Scan for the cell matching the given text and deliver its [X, Y] coordinate at center. 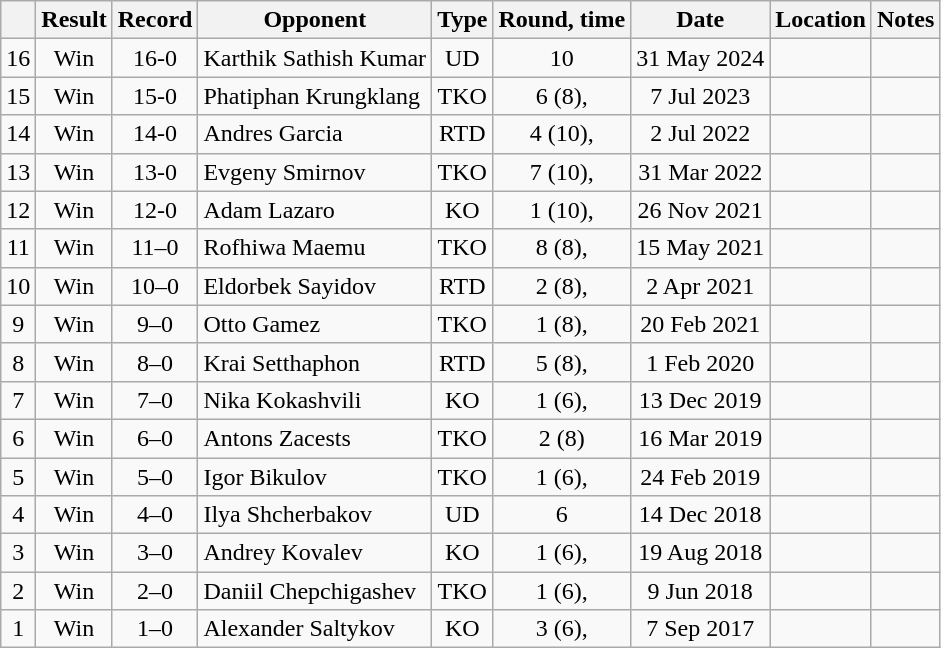
3 [18, 553]
26 Nov 2021 [700, 210]
20 Feb 2021 [700, 324]
1 (10), [562, 210]
Location [821, 20]
15 [18, 96]
19 Aug 2018 [700, 553]
7 [18, 400]
13-0 [155, 172]
Andres Garcia [315, 134]
16 [18, 58]
7 (10), [562, 172]
Karthik Sathish Kumar [315, 58]
7 Jul 2023 [700, 96]
5 (8), [562, 362]
4–0 [155, 515]
Type [462, 20]
12 [18, 210]
Opponent [315, 20]
2 (8) [562, 438]
15-0 [155, 96]
Result [74, 20]
2 (8), [562, 286]
1 [18, 629]
10–0 [155, 286]
5 [18, 477]
11–0 [155, 248]
Adam Lazaro [315, 210]
2–0 [155, 591]
15 May 2021 [700, 248]
Ilya Shcherbakov [315, 515]
8 (8), [562, 248]
Krai Setthaphon [315, 362]
13 [18, 172]
6 (8), [562, 96]
2 [18, 591]
Date [700, 20]
Phatiphan Krungklang [315, 96]
Round, time [562, 20]
14 Dec 2018 [700, 515]
16 Mar 2019 [700, 438]
1 Feb 2020 [700, 362]
8–0 [155, 362]
14 [18, 134]
Alexander Saltykov [315, 629]
3–0 [155, 553]
4 (10), [562, 134]
Eldorbek Sayidov [315, 286]
Andrey Kovalev [315, 553]
11 [18, 248]
Record [155, 20]
2 Apr 2021 [700, 286]
5–0 [155, 477]
Notes [905, 20]
Otto Gamez [315, 324]
24 Feb 2019 [700, 477]
9 Jun 2018 [700, 591]
2 Jul 2022 [700, 134]
16-0 [155, 58]
14-0 [155, 134]
1 (8), [562, 324]
Antons Zacests [315, 438]
Daniil Chepchigashev [315, 591]
9–0 [155, 324]
31 May 2024 [700, 58]
1–0 [155, 629]
Rofhiwa Maemu [315, 248]
Igor Bikulov [315, 477]
7 Sep 2017 [700, 629]
3 (6), [562, 629]
7–0 [155, 400]
4 [18, 515]
31 Mar 2022 [700, 172]
13 Dec 2019 [700, 400]
12-0 [155, 210]
6–0 [155, 438]
Nika Kokashvili [315, 400]
9 [18, 324]
Evgeny Smirnov [315, 172]
8 [18, 362]
